Pinpoint the cell where the given text exists, returning its (x, y) midpoint coordinate. 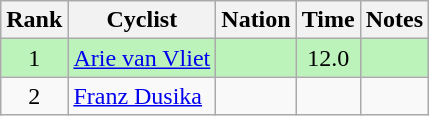
Nation (256, 20)
Arie van Vliet (142, 58)
2 (34, 96)
Franz Dusika (142, 96)
1 (34, 58)
Time (328, 20)
Rank (34, 20)
Notes (394, 20)
12.0 (328, 58)
Cyclist (142, 20)
